Locate the cell with the specified text and output its (x, y) center coordinate. 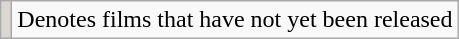
Denotes films that have not yet been released (235, 20)
